Extract the [X, Y] coordinate from the center of the cell holding the provided text.  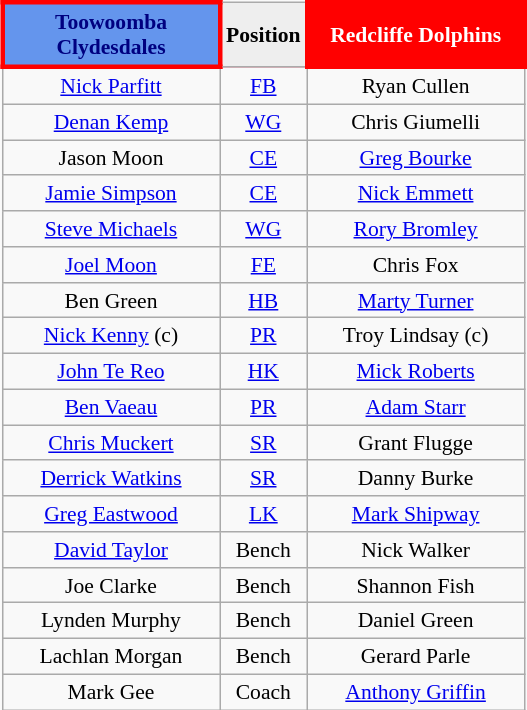
Daniel Green [416, 621]
Jamie Simpson [110, 193]
Mark Gee [110, 692]
Troy Lindsay (c) [416, 336]
John Te Reo [110, 371]
Gerard Parle [416, 656]
Nick Emmett [416, 193]
Grant Flugge [416, 443]
Nick Walker [416, 550]
Greg Eastwood [110, 514]
Jason Moon [110, 158]
Redcliffe Dolphins [416, 35]
Ryan Cullen [416, 86]
Greg Bourke [416, 158]
Mick Roberts [416, 371]
Nick Kenny (c) [110, 336]
Anthony Griffin [416, 692]
Adam Starr [416, 407]
Mark Shipway [416, 514]
Danny Burke [416, 478]
HK [264, 371]
Chris Muckert [110, 443]
Joe Clarke [110, 585]
Denan Kemp [110, 122]
HB [264, 300]
Position [264, 35]
Joel Moon [110, 265]
Lynden Murphy [110, 621]
Lachlan Morgan [110, 656]
Chris Fox [416, 265]
Steve Michaels [110, 229]
Toowoomba Clydesdales [110, 35]
LK [264, 514]
FE [264, 265]
Ben Vaeau [110, 407]
Nick Parfitt [110, 86]
FB [264, 86]
Derrick Watkins [110, 478]
Coach [264, 692]
David Taylor [110, 550]
Rory Bromley [416, 229]
Shannon Fish [416, 585]
Chris Giumelli [416, 122]
Marty Turner [416, 300]
Ben Green [110, 300]
